Provide the (x, y) coordinate of the cell's center where the given text is located.  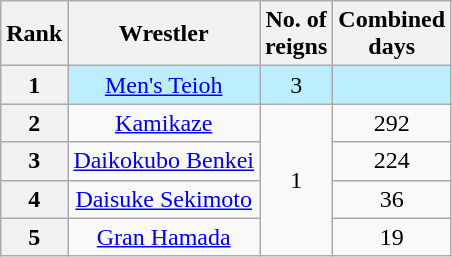
Wrestler (164, 34)
No. ofreigns (296, 34)
Gran Hamada (164, 237)
Men's Teioh (164, 85)
Daisuke Sekimoto (164, 199)
Daikokubo Benkei (164, 161)
Kamikaze (164, 123)
292 (392, 123)
224 (392, 161)
Rank (34, 34)
19 (392, 237)
36 (392, 199)
Combineddays (392, 34)
5 (34, 237)
2 (34, 123)
4 (34, 199)
